Capture the cell that displays the provided text and extract its [x, y] central coordinate. 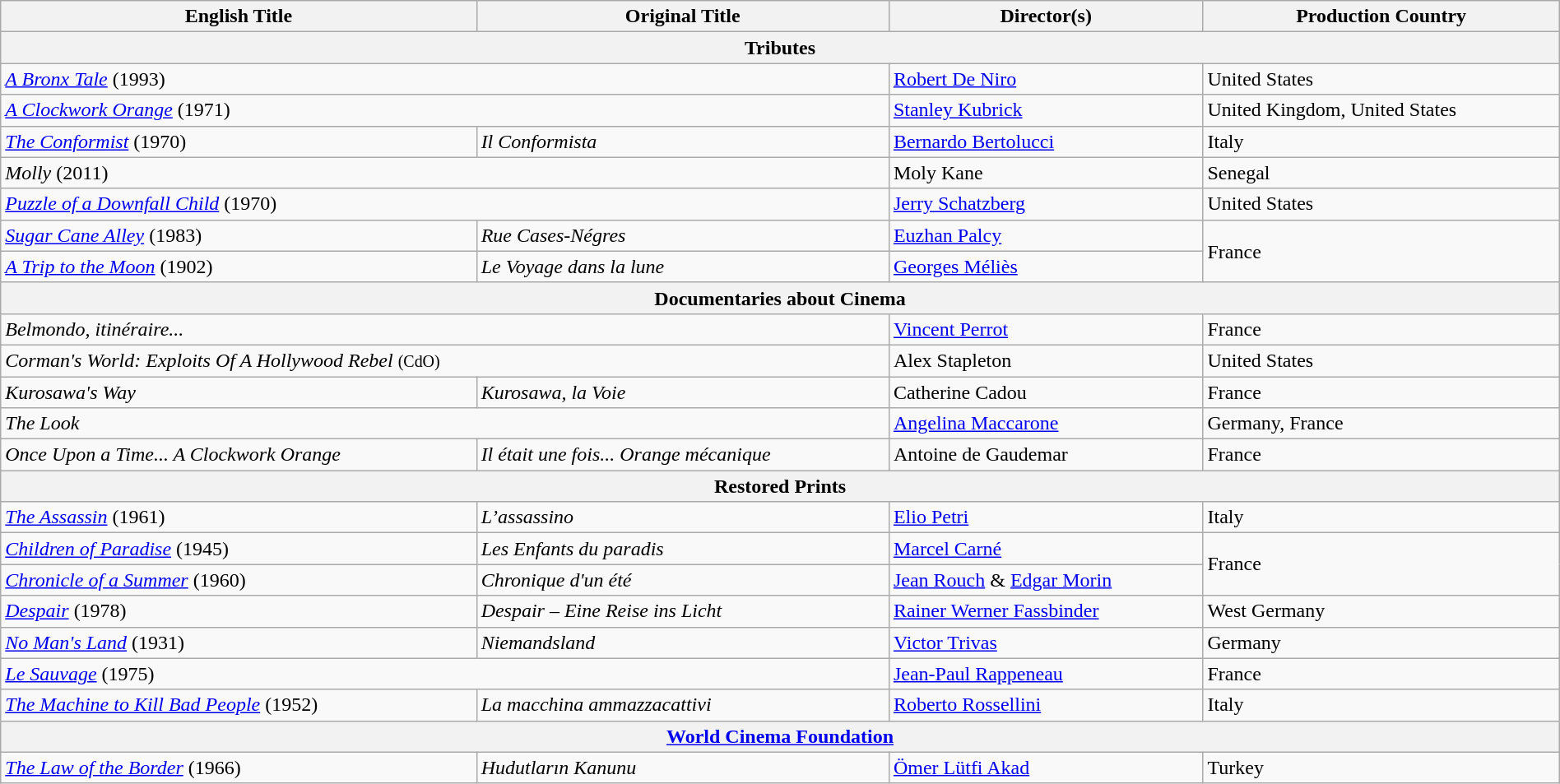
Stanley Kubrick [1046, 110]
Antoine de Gaudemar [1046, 455]
Georges Méliès [1046, 267]
Production Country [1381, 16]
Euzhan Palcy [1046, 235]
Robert De Niro [1046, 79]
Despair (1978) [239, 611]
L’assassino [683, 517]
The Conformist (1970) [239, 141]
Hudutların Kanunu [683, 768]
Jean Rouch & Edgar Morin [1046, 580]
Moly Kane [1046, 173]
A Trip to the Moon (1902) [239, 267]
Molly (2011) [445, 173]
Turkey [1381, 768]
Les Enfants du paradis [683, 549]
Belmondo, itinéraire... [445, 329]
Roberto Rossellini [1046, 705]
Puzzle of a Downfall Child (1970) [445, 204]
World Cinema Foundation [780, 736]
Documentaries about Cinema [780, 298]
Vincent Perrot [1046, 329]
The Assassin (1961) [239, 517]
Bernardo Bertolucci [1046, 141]
Alex Stapleton [1046, 360]
Kurosawa, la Voie [683, 392]
Catherine Cadou [1046, 392]
No Man's Land (1931) [239, 643]
Chronicle of a Summer (1960) [239, 580]
Angelina Maccarone [1046, 424]
Tributes [780, 48]
Jean-Paul Rappeneau [1046, 674]
Rainer Werner Fassbinder [1046, 611]
A Clockwork Orange (1971) [445, 110]
Once Upon a Time... A Clockwork Orange [239, 455]
Germany [1381, 643]
Victor Trivas [1046, 643]
Director(s) [1046, 16]
Original Title [683, 16]
Il était une fois... Orange mécanique [683, 455]
English Title [239, 16]
The Look [445, 424]
Jerry Schatzberg [1046, 204]
Germany, France [1381, 424]
West Germany [1381, 611]
Corman's World: Exploits Of A Hollywood Rebel (CdO) [445, 360]
The Law of the Border (1966) [239, 768]
Marcel Carné [1046, 549]
Sugar Cane Alley (1983) [239, 235]
Despair – Eine Reise ins Licht [683, 611]
Rue Cases-Négres [683, 235]
Le Voyage dans la lune [683, 267]
Niemandsland [683, 643]
The Machine to Kill Bad People (1952) [239, 705]
Children of Paradise (1945) [239, 549]
Kurosawa's Way [239, 392]
Il Conformista [683, 141]
Chronique d'un été [683, 580]
A Bronx Tale (1993) [445, 79]
Restored Prints [780, 486]
Elio Petri [1046, 517]
La macchina ammazzacattivi [683, 705]
Le Sauvage (1975) [445, 674]
United Kingdom, United States [1381, 110]
Ömer Lütfi Akad [1046, 768]
Senegal [1381, 173]
